Provide the [X, Y] coordinate of the cell's center where the given text is located.  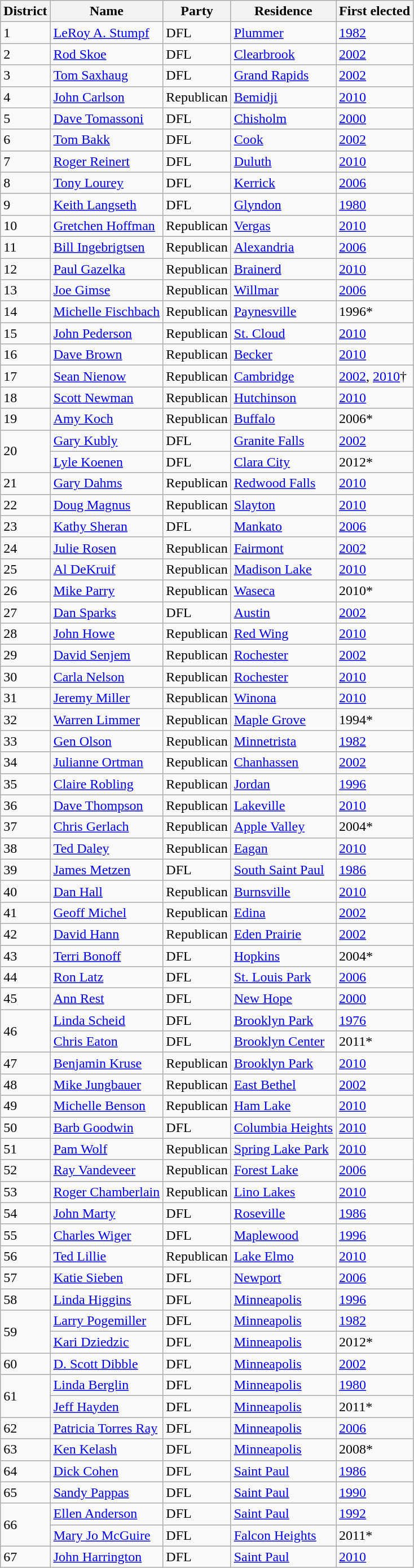
Paul Gazelka [107, 269]
Gen Olson [107, 741]
Bill Ingebrigtsen [107, 247]
Katie Sieben [107, 1278]
Ray Vandeveer [107, 1170]
Grand Rapids [283, 76]
59 [25, 1332]
63 [25, 1450]
1 [25, 33]
46 [25, 1031]
Michelle Benson [107, 1106]
Dave Thompson [107, 805]
Becker [283, 355]
Ted Lillie [107, 1256]
44 [25, 977]
John Marty [107, 1213]
Dan Hall [107, 891]
7 [25, 161]
2002, 2010† [375, 376]
60 [25, 1364]
Brainerd [283, 269]
LeRoy A. Stumpf [107, 33]
Minnetrista [283, 741]
Charles Wiger [107, 1235]
Mike Parry [107, 591]
Residence [283, 11]
1990 [375, 1492]
Lyle Koenen [107, 462]
Fairmont [283, 548]
Chanhassen [283, 763]
John Pederson [107, 333]
21 [25, 483]
Kerrick [283, 183]
48 [25, 1085]
Brooklyn Center [283, 1042]
1992 [375, 1514]
Sandy Pappas [107, 1492]
Waseca [283, 591]
St. Louis Park [283, 977]
5 [25, 118]
Austin [283, 612]
2010* [375, 591]
Lino Lakes [283, 1192]
District [25, 11]
40 [25, 891]
Forest Lake [283, 1170]
Patricia Torres Ray [107, 1428]
2006* [375, 419]
Name [107, 11]
Jeff Hayden [107, 1407]
Paynesville [283, 312]
36 [25, 805]
David Hann [107, 934]
12 [25, 269]
Burnsville [283, 891]
Hutchinson [283, 398]
64 [25, 1471]
Edina [283, 913]
Barb Goodwin [107, 1127]
Scott Newman [107, 398]
32 [25, 720]
27 [25, 612]
Gretchen Hoffman [107, 226]
Jordan [283, 784]
58 [25, 1299]
23 [25, 526]
17 [25, 376]
6 [25, 140]
Bemidji [283, 97]
Tom Saxhaug [107, 76]
14 [25, 312]
Julianne Ortman [107, 763]
Al DeKruif [107, 569]
9 [25, 204]
Geoff Michel [107, 913]
Buffalo [283, 419]
Pam Wolf [107, 1149]
Dick Cohen [107, 1471]
Carla Nelson [107, 677]
Redwood Falls [283, 483]
Chris Eaton [107, 1042]
Julie Rosen [107, 548]
Kathy Sheran [107, 526]
D. Scott Dibble [107, 1364]
South Saint Paul [283, 870]
53 [25, 1192]
Alexandria [283, 247]
11 [25, 247]
Granite Falls [283, 441]
54 [25, 1213]
James Metzen [107, 870]
Sean Nienow [107, 376]
Hopkins [283, 956]
28 [25, 634]
Roseville [283, 1213]
52 [25, 1170]
47 [25, 1063]
42 [25, 934]
Roger Chamberlain [107, 1192]
Willmar [283, 290]
Maple Grove [283, 720]
Terri Bonoff [107, 956]
John Howe [107, 634]
18 [25, 398]
62 [25, 1428]
Apple Valley [283, 827]
33 [25, 741]
Dave Tomassoni [107, 118]
Clearbrook [283, 54]
Party [197, 11]
Tom Bakk [107, 140]
51 [25, 1149]
61 [25, 1396]
Ellen Anderson [107, 1514]
Joe Gimse [107, 290]
Newport [283, 1278]
Doug Magnus [107, 505]
49 [25, 1106]
Warren Limmer [107, 720]
Lakeville [283, 805]
30 [25, 677]
David Senjem [107, 655]
1996* [375, 312]
Dave Brown [107, 355]
St. Cloud [283, 333]
Ted Daley [107, 848]
10 [25, 226]
41 [25, 913]
Columbia Heights [283, 1127]
Tony Lourey [107, 183]
Mike Jungbauer [107, 1085]
Winona [283, 698]
15 [25, 333]
35 [25, 784]
16 [25, 355]
Glyndon [283, 204]
2008* [375, 1450]
37 [25, 827]
50 [25, 1127]
Cambridge [283, 376]
Ron Latz [107, 977]
Slayton [283, 505]
Rod Skoe [107, 54]
Eagan [283, 848]
22 [25, 505]
Madison Lake [283, 569]
Red Wing [283, 634]
25 [25, 569]
Mary Jo McGuire [107, 1535]
John Carlson [107, 97]
Kari Dziedzic [107, 1342]
24 [25, 548]
Duluth [283, 161]
New Hope [283, 999]
Larry Pogemiller [107, 1321]
43 [25, 956]
13 [25, 290]
Ham Lake [283, 1106]
1976 [375, 1020]
Claire Robling [107, 784]
4 [25, 97]
38 [25, 848]
Roger Reinert [107, 161]
Gary Kubly [107, 441]
Michelle Fischbach [107, 312]
1994* [375, 720]
66 [25, 1525]
Chisholm [283, 118]
Maplewood [283, 1235]
Mankato [283, 526]
Gary Dahms [107, 483]
65 [25, 1492]
Eden Prairie [283, 934]
Cook [283, 140]
20 [25, 451]
Clara City [283, 462]
John Harrington [107, 1557]
56 [25, 1256]
Falcon Heights [283, 1535]
Dan Sparks [107, 612]
3 [25, 76]
39 [25, 870]
First elected [375, 11]
Plummer [283, 33]
Spring Lake Park [283, 1149]
31 [25, 698]
Ken Kelash [107, 1450]
8 [25, 183]
Jeremy Miller [107, 698]
Keith Langseth [107, 204]
Chris Gerlach [107, 827]
19 [25, 419]
67 [25, 1557]
2 [25, 54]
57 [25, 1278]
Lake Elmo [283, 1256]
45 [25, 999]
55 [25, 1235]
Vergas [283, 226]
East Bethel [283, 1085]
Linda Berglin [107, 1385]
Linda Higgins [107, 1299]
34 [25, 763]
29 [25, 655]
Linda Scheid [107, 1020]
Ann Rest [107, 999]
Amy Koch [107, 419]
26 [25, 591]
Benjamin Kruse [107, 1063]
